Search for the cell housing the specified text and yield its [X, Y] center coordinate. 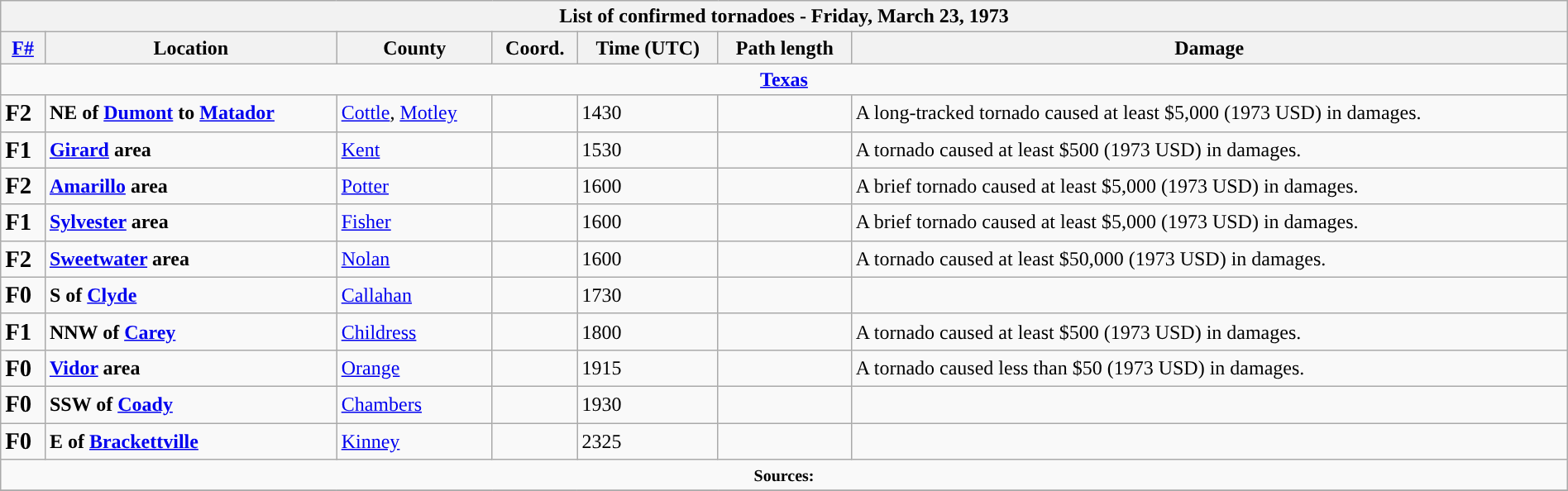
Childress [414, 331]
1730 [648, 295]
A long-tracked tornado caused at least $5,000 (1973 USD) in damages. [1209, 113]
Location [190, 48]
Girard area [190, 150]
Kinney [414, 441]
List of confirmed tornadoes - Friday, March 23, 1973 [784, 17]
F# [23, 48]
Potter [414, 186]
Sweetwater area [190, 259]
Damage [1209, 48]
E of Brackettville [190, 441]
Path length [784, 48]
Kent [414, 150]
1800 [648, 331]
SSW of Coady [190, 404]
Coord. [534, 48]
NNW of Carey [190, 331]
1915 [648, 368]
Time (UTC) [648, 48]
Sources: [784, 475]
2325 [648, 441]
Nolan [414, 259]
Callahan [414, 295]
Chambers [414, 404]
NE of Dumont to Matador [190, 113]
Cottle, Motley [414, 113]
1930 [648, 404]
Amarillo area [190, 186]
A tornado caused less than $50 (1973 USD) in damages. [1209, 368]
Fisher [414, 222]
Sylvester area [190, 222]
1530 [648, 150]
Orange [414, 368]
Texas [784, 79]
1430 [648, 113]
County [414, 48]
S of Clyde [190, 295]
Vidor area [190, 368]
A tornado caused at least $50,000 (1973 USD) in damages. [1209, 259]
